Find where the given text appears and provide that cell's center as (X, Y) coordinate. 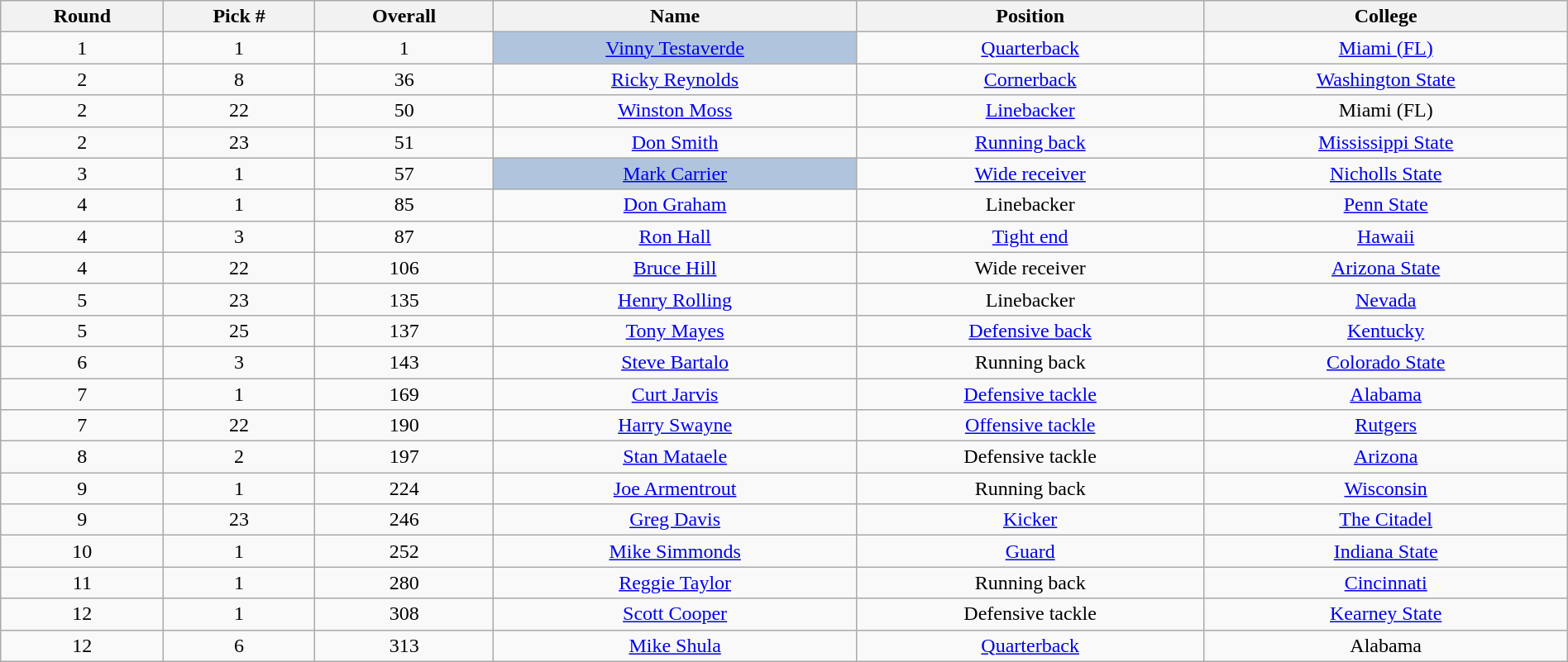
Kearney State (1386, 614)
Washington State (1386, 79)
Reggie Taylor (675, 583)
25 (239, 331)
308 (404, 614)
Rutgers (1386, 426)
Nicholls State (1386, 174)
Pick # (239, 17)
Vinny Testaverde (675, 48)
Arizona (1386, 457)
Mike Simmonds (675, 551)
Position (1030, 17)
Kicker (1030, 520)
Name (675, 17)
Joe Armentrout (675, 488)
224 (404, 488)
Tony Mayes (675, 331)
252 (404, 551)
50 (404, 111)
Defensive back (1030, 331)
Mark Carrier (675, 174)
87 (404, 236)
Wisconsin (1386, 488)
Round (83, 17)
85 (404, 205)
Mike Shula (675, 645)
106 (404, 268)
Bruce Hill (675, 268)
Don Graham (675, 205)
Curt Jarvis (675, 394)
Cincinnati (1386, 583)
Don Smith (675, 142)
57 (404, 174)
135 (404, 299)
Hawaii (1386, 236)
Henry Rolling (675, 299)
169 (404, 394)
Kentucky (1386, 331)
Offensive tackle (1030, 426)
Winston Moss (675, 111)
Cornerback (1030, 79)
Nevada (1386, 299)
Scott Cooper (675, 614)
Stan Mataele (675, 457)
Ricky Reynolds (675, 79)
College (1386, 17)
Mississippi State (1386, 142)
246 (404, 520)
Steve Bartalo (675, 362)
137 (404, 331)
The Citadel (1386, 520)
Ron Hall (675, 236)
Indiana State (1386, 551)
197 (404, 457)
51 (404, 142)
Greg Davis (675, 520)
Tight end (1030, 236)
Guard (1030, 551)
Harry Swayne (675, 426)
36 (404, 79)
Colorado State (1386, 362)
143 (404, 362)
313 (404, 645)
11 (83, 583)
280 (404, 583)
10 (83, 551)
Overall (404, 17)
190 (404, 426)
Penn State (1386, 205)
Arizona State (1386, 268)
